Provide the (X, Y) coordinate of the cell's center where the given text is located.  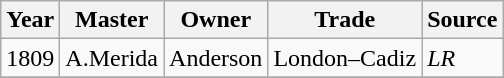
A.Merida (112, 58)
Anderson (216, 58)
LR (462, 58)
Owner (216, 20)
Master (112, 20)
1809 (30, 58)
Trade (345, 20)
Source (462, 20)
Year (30, 20)
London–Cadiz (345, 58)
